From the cell containing the given text, extract its center point as [X, Y] coordinate. 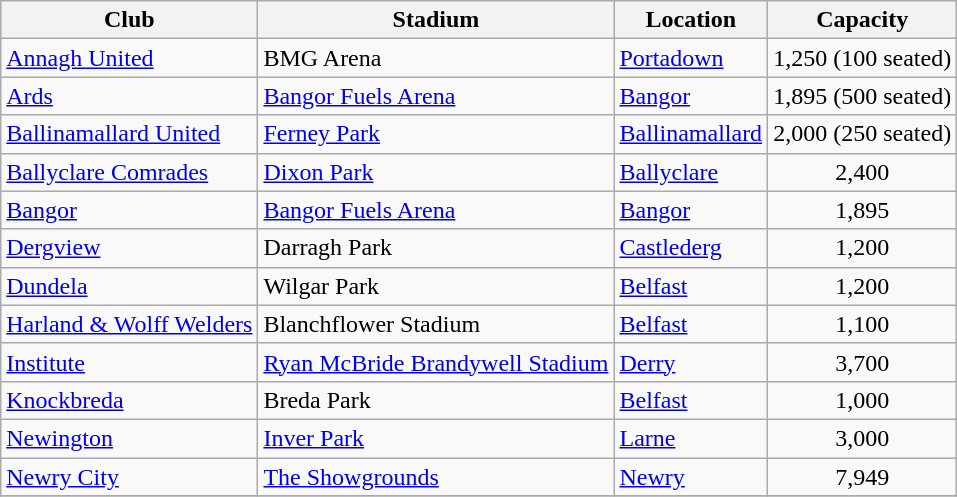
Stadium [436, 20]
Newry [691, 477]
Ryan McBride Brandywell Stadium [436, 362]
3,700 [862, 362]
Dergview [130, 248]
Inver Park [436, 438]
1,100 [862, 324]
Portadown [691, 58]
Location [691, 20]
Dundela [130, 286]
Capacity [862, 20]
Ballinamallard [691, 134]
Ballyclare Comrades [130, 172]
Blanchflower Stadium [436, 324]
Castlederg [691, 248]
Ferney Park [436, 134]
2,400 [862, 172]
Knockbreda [130, 400]
Derry [691, 362]
Annagh United [130, 58]
Darragh Park [436, 248]
Larne [691, 438]
Breda Park [436, 400]
Harland & Wolff Welders [130, 324]
Newington [130, 438]
Ballyclare [691, 172]
2,000 (250 seated) [862, 134]
Ballinamallard United [130, 134]
Wilgar Park [436, 286]
Club [130, 20]
7,949 [862, 477]
The Showgrounds [436, 477]
1,250 (100 seated) [862, 58]
1,000 [862, 400]
Dixon Park [436, 172]
1,895 (500 seated) [862, 96]
Newry City [130, 477]
1,895 [862, 210]
BMG Arena [436, 58]
3,000 [862, 438]
Institute [130, 362]
Ards [130, 96]
